Detect which cell encompasses the target text, then output its [x, y] center coordinate. 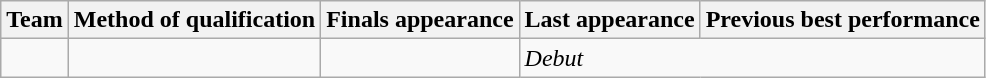
Method of qualification [194, 20]
Debut [752, 58]
Team [35, 20]
Finals appearance [420, 20]
Previous best performance [842, 20]
Last appearance [610, 20]
